Extract the [x, y] coordinate from the center of the cell holding the provided text.  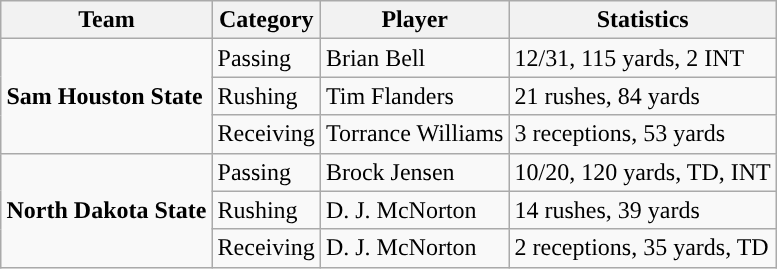
Team [106, 20]
Player [414, 20]
Category [266, 20]
Tim Flanders [414, 96]
Torrance Williams [414, 134]
21 rushes, 84 yards [642, 96]
10/20, 120 yards, TD, INT [642, 172]
North Dakota State [106, 210]
Sam Houston State [106, 96]
Brock Jensen [414, 172]
3 receptions, 53 yards [642, 134]
2 receptions, 35 yards, TD [642, 248]
14 rushes, 39 yards [642, 210]
12/31, 115 yards, 2 INT [642, 58]
Statistics [642, 20]
Brian Bell [414, 58]
